Capture the cell that displays the provided text and extract its [X, Y] central coordinate. 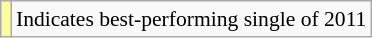
Indicates best-performing single of 2011 [192, 19]
